Detect which cell encompasses the target text, then output its [X, Y] center coordinate. 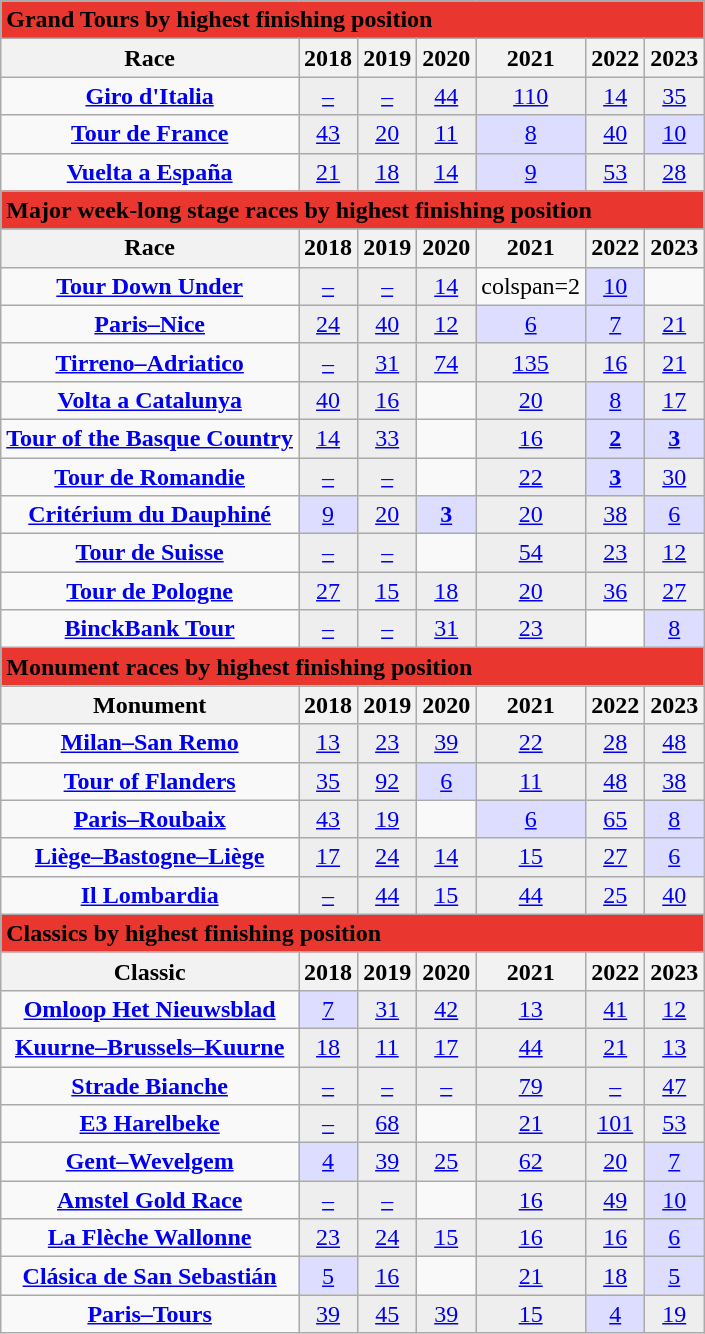
47 [674, 1085]
BinckBank Tour [150, 629]
Tour of the Basque Country [150, 438]
Classics by highest finishing position [352, 933]
101 [616, 1124]
33 [388, 438]
Strade Bianche [150, 1085]
Liège–Bastogne–Liège [150, 857]
30 [674, 477]
La Flèche Wallonne [150, 1238]
Tour Down Under [150, 286]
Giro d'Italia [150, 96]
45 [388, 1314]
135 [531, 362]
41 [616, 1009]
68 [388, 1124]
Tour de France [150, 134]
Clásica de San Sebastián [150, 1276]
Tirreno–Adriatico [150, 362]
Tour de Pologne [150, 591]
42 [446, 1009]
Volta a Catalunya [150, 400]
62 [531, 1162]
Amstel Gold Race [150, 1200]
Gent–Wevelgem [150, 1162]
Critérium du Dauphiné [150, 515]
2 [616, 438]
Milan–San Remo [150, 743]
Paris–Nice [150, 324]
Kuurne–Brussels–Kuurne [150, 1047]
Paris–Roubaix [150, 819]
Classic [150, 971]
Major week-long stage races by highest finishing position [352, 210]
Paris–Tours [150, 1314]
36 [616, 591]
74 [446, 362]
65 [616, 819]
Tour de Romandie [150, 477]
Il Lombardia [150, 895]
Vuelta a España [150, 172]
colspan=2 [531, 286]
Monument [150, 705]
92 [388, 781]
79 [531, 1085]
49 [616, 1200]
110 [531, 96]
E3 Harelbeke [150, 1124]
Tour de Suisse [150, 553]
Grand Tours by highest finishing position [352, 20]
Omloop Het Nieuwsblad [150, 1009]
Monument races by highest finishing position [352, 667]
Tour of Flanders [150, 781]
54 [531, 553]
